Return the (X, Y) coordinate for the center point of the cell that contains the specified text.  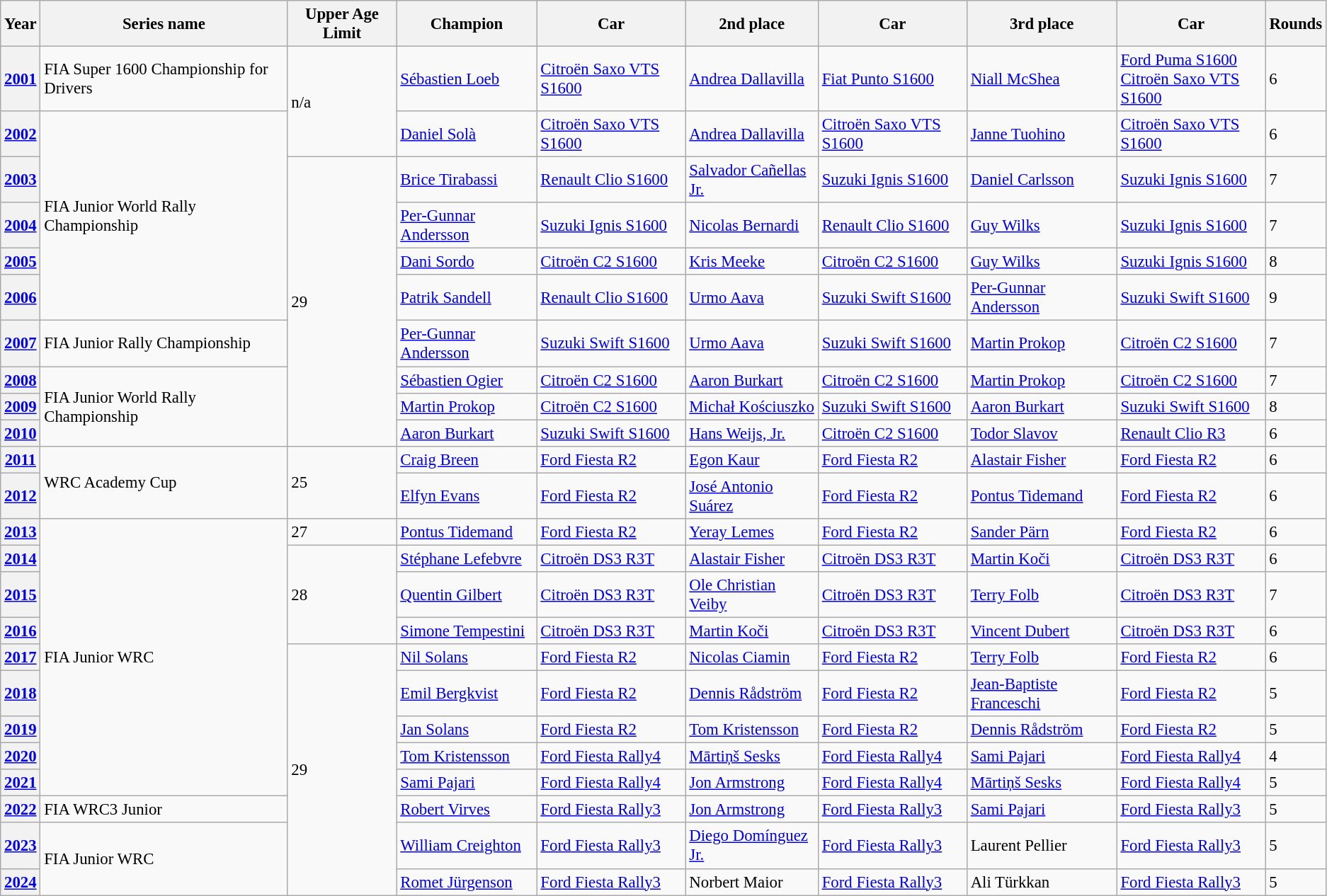
Kris Meeke (752, 262)
Todor Slavov (1042, 433)
Ole Christian Veiby (752, 595)
2013 (21, 532)
2014 (21, 558)
Simone Tempestini (467, 631)
Vincent Dubert (1042, 631)
2020 (21, 757)
2007 (21, 344)
9 (1296, 297)
Egon Kaur (752, 459)
Jan Solans (467, 730)
2021 (21, 783)
Rounds (1296, 24)
Fiat Punto S1600 (892, 79)
Nil Solans (467, 657)
José Antonio Suárez (752, 495)
Robert Virves (467, 810)
Year (21, 24)
FIA Junior Rally Championship (164, 344)
2nd place (752, 24)
Janne Tuohino (1042, 134)
2005 (21, 262)
25 (342, 482)
Yeray Lemes (752, 532)
2017 (21, 657)
Ali Türkkan (1042, 882)
4 (1296, 757)
Niall McShea (1042, 79)
Nicolas Bernardi (752, 225)
WRC Academy Cup (164, 482)
William Creighton (467, 846)
2016 (21, 631)
2003 (21, 180)
Upper Age Limit (342, 24)
Sébastien Loeb (467, 79)
Series name (164, 24)
Sander Pärn (1042, 532)
n/a (342, 102)
FIA Super 1600 Championship for Drivers (164, 79)
2001 (21, 79)
Nicolas Ciamin (752, 657)
Emil Bergkvist (467, 694)
Stéphane Lefebvre (467, 558)
Jean-Baptiste Franceschi (1042, 694)
Romet Jürgenson (467, 882)
2010 (21, 433)
2002 (21, 134)
Hans Weijs, Jr. (752, 433)
2012 (21, 495)
2011 (21, 459)
Norbert Maior (752, 882)
2018 (21, 694)
2023 (21, 846)
Elfyn Evans (467, 495)
3rd place (1042, 24)
Champion (467, 24)
Daniel Solà (467, 134)
Salvador Cañellas Jr. (752, 180)
2009 (21, 406)
28 (342, 595)
Quentin Gilbert (467, 595)
2024 (21, 882)
Brice Tirabassi (467, 180)
Patrik Sandell (467, 297)
Diego Domínguez Jr. (752, 846)
Renault Clio R3 (1191, 433)
2006 (21, 297)
Sébastien Ogier (467, 380)
Laurent Pellier (1042, 846)
27 (342, 532)
Dani Sordo (467, 262)
2008 (21, 380)
2004 (21, 225)
FIA WRC3 Junior (164, 810)
2015 (21, 595)
Daniel Carlsson (1042, 180)
Craig Breen (467, 459)
2022 (21, 810)
Ford Puma S1600 Citroën Saxo VTS S1600 (1191, 79)
2019 (21, 730)
Michał Kościuszko (752, 406)
